Find where the given text appears and provide that cell's center as (X, Y) coordinate. 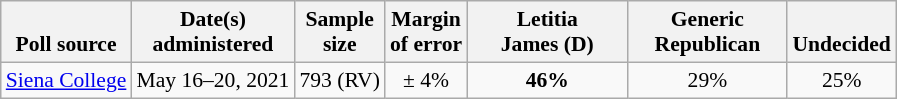
25% (841, 80)
793 (RV) (340, 80)
Siena College (66, 80)
LetitiaJames (D) (547, 32)
Undecided (841, 32)
Date(s)administered (212, 32)
May 16–20, 2021 (212, 80)
Marginof error (426, 32)
± 4% (426, 80)
29% (707, 80)
Samplesize (340, 32)
Poll source (66, 32)
46% (547, 80)
GenericRepublican (707, 32)
